Capture the cell that displays the provided text and extract its (x, y) central coordinate. 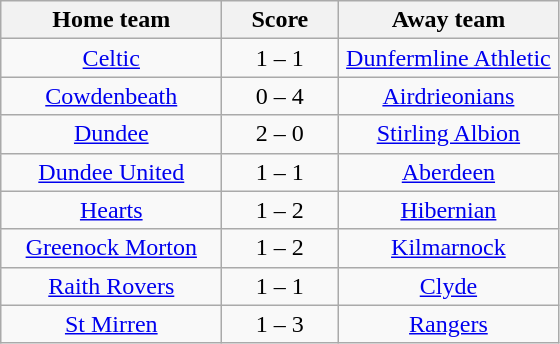
Score (280, 20)
Home team (112, 20)
Away team (448, 20)
0 – 4 (280, 96)
Celtic (112, 58)
Dundee (112, 134)
Kilmarnock (448, 248)
2 – 0 (280, 134)
Aberdeen (448, 172)
St Mirren (112, 324)
Rangers (448, 324)
Greenock Morton (112, 248)
1 – 3 (280, 324)
Raith Rovers (112, 286)
Airdrieonians (448, 96)
Dundee United (112, 172)
Cowdenbeath (112, 96)
Clyde (448, 286)
Stirling Albion (448, 134)
Hibernian (448, 210)
Hearts (112, 210)
Dunfermline Athletic (448, 58)
